Return (X, Y) of the center of cell containing provided text 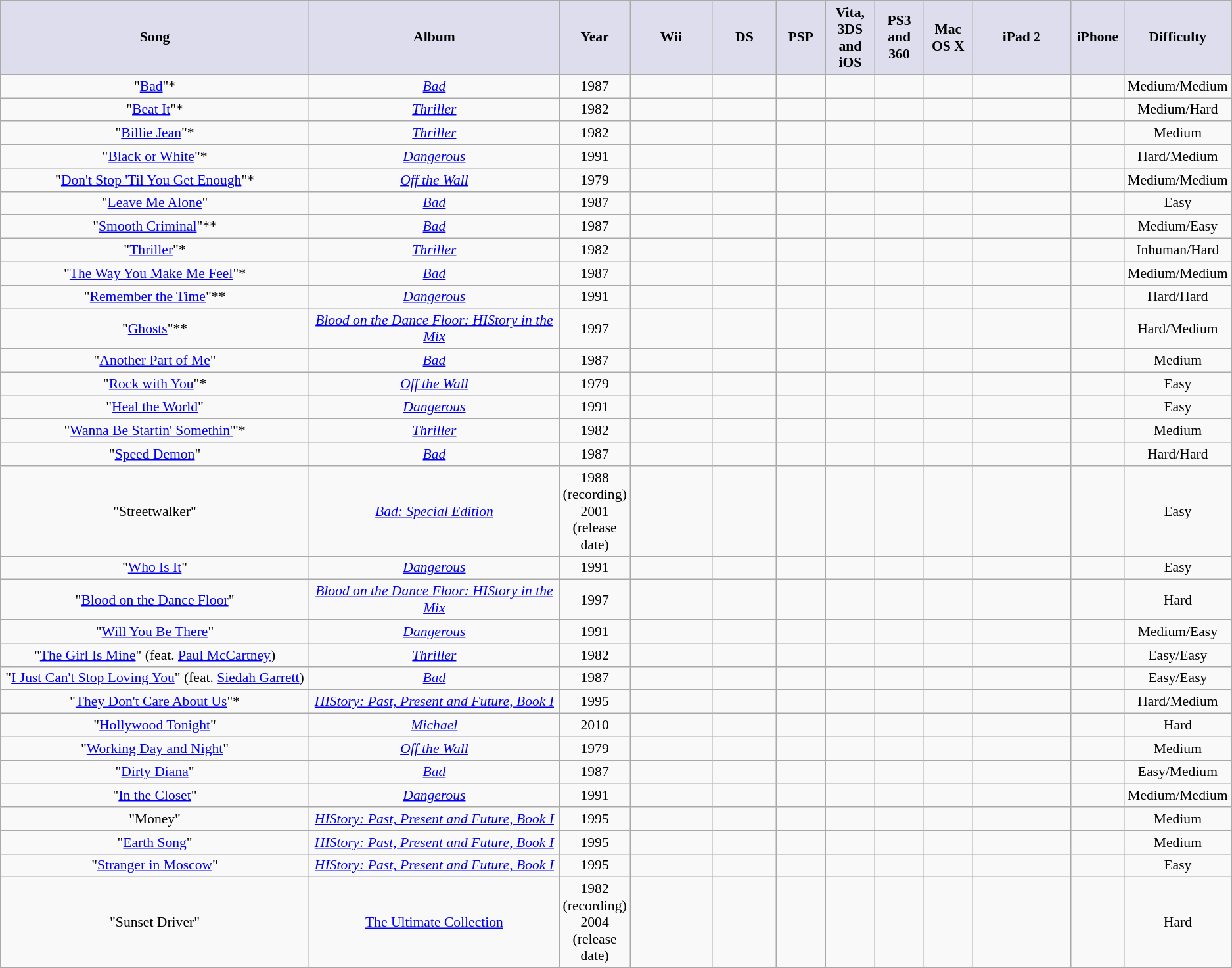
"Dirty Diana" (155, 772)
Album (434, 37)
DS (744, 37)
Medium/Hard (1177, 110)
"Heal the World" (155, 407)
"They Don't Care About Us"* (155, 702)
"Billie Jean"* (155, 133)
iPhone (1097, 37)
PS3 and 360 (900, 37)
"Rock with You"* (155, 384)
Vita, 3DS and iOS (850, 37)
"Streetwalker" (155, 511)
2010 (594, 726)
Michael (434, 726)
1982 (recording) 2004 (release date) (594, 923)
"Ghosts"** (155, 329)
"In the Closet" (155, 796)
"Thriller"* (155, 250)
"Money" (155, 819)
"Blood on the Dance Floor" (155, 599)
"Remember the Time"** (155, 297)
"Sunset Driver" (155, 923)
"Wanna Be Startin' Somethin'"* (155, 431)
Wii (672, 37)
"Stranger in Moscow" (155, 865)
"Working Day and Night" (155, 749)
1988 (recording) 2001 (release date) (594, 511)
"Beat It"* (155, 110)
"Another Part of Me" (155, 361)
"The Way You Make Me Feel"* (155, 273)
Inhuman/Hard (1177, 250)
The Ultimate Collection (434, 923)
"I Just Can't Stop Loving You" (feat. Siedah Garrett) (155, 678)
"Hollywood Tonight" (155, 726)
Easy/Medium (1177, 772)
Song (155, 37)
Year (594, 37)
Mac OS X (947, 37)
"Who Is It" (155, 568)
"Bad"* (155, 86)
"Will You Be There" (155, 632)
"Smooth Criminal"** (155, 227)
Difficulty (1177, 37)
"The Girl Is Mine" (feat. Paul McCartney) (155, 655)
iPad 2 (1021, 37)
"Leave Me Alone" (155, 203)
Bad: Special Edition (434, 511)
"Black or White"* (155, 156)
"Earth Song" (155, 842)
"Speed Demon" (155, 454)
PSP (801, 37)
"Don't Stop 'Til You Get Enough"* (155, 180)
